Determine the (x, y) coordinate at the center of the cell enclosing the given text.  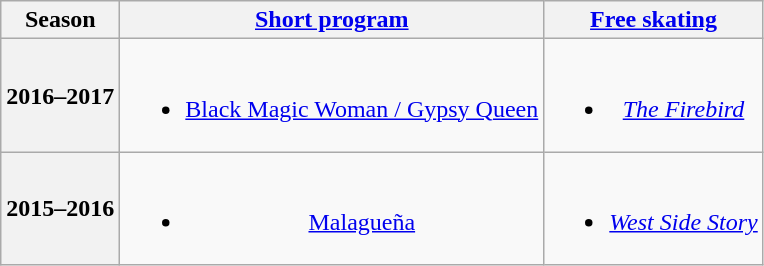
2016–2017 (60, 96)
Season (60, 20)
Black Magic Woman / Gypsy Queen (332, 96)
The Firebird (654, 96)
2015–2016 (60, 208)
Free skating (654, 20)
West Side Story (654, 208)
Short program (332, 20)
Malagueña (332, 208)
